Locate the cell with the specified text and output its [X, Y] center coordinate. 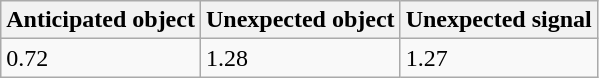
0.72 [101, 58]
Unexpected signal [498, 20]
1.27 [498, 58]
Unexpected object [300, 20]
1.28 [300, 58]
Anticipated object [101, 20]
